Find where the given text appears and provide that cell's center as (X, Y) coordinate. 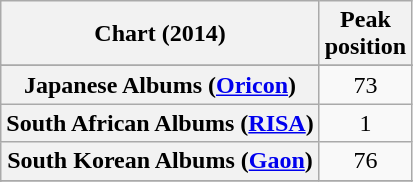
76 (365, 161)
South African Albums (RISA) (160, 123)
Japanese Albums (Oricon) (160, 85)
Chart (2014) (160, 34)
Peakposition (365, 34)
73 (365, 85)
South Korean Albums (Gaon) (160, 161)
1 (365, 123)
